Provide the (X, Y) coordinate of the cell's center where the given text is located.  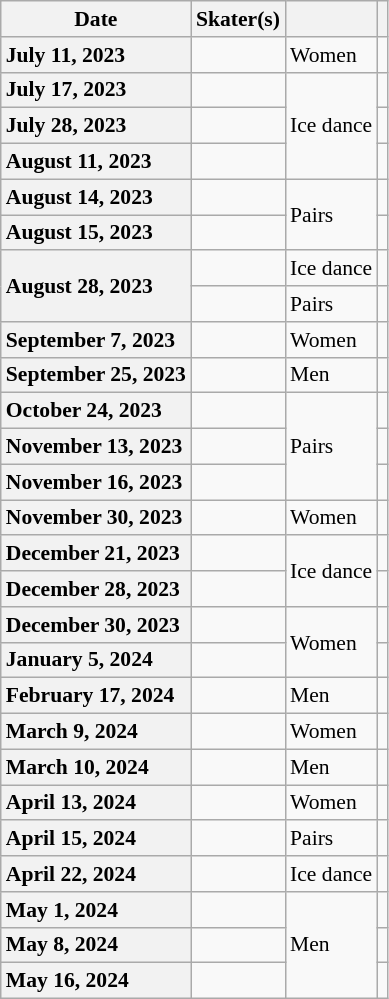
November 16, 2023 (96, 482)
April 22, 2024 (96, 874)
March 9, 2024 (96, 732)
December 21, 2023 (96, 554)
December 30, 2023 (96, 625)
May 1, 2024 (96, 910)
August 11, 2023 (96, 162)
February 17, 2024 (96, 696)
July 28, 2023 (96, 126)
September 25, 2023 (96, 375)
March 10, 2024 (96, 767)
January 5, 2024 (96, 660)
July 17, 2023 (96, 90)
August 14, 2023 (96, 197)
May 16, 2024 (96, 981)
November 30, 2023 (96, 518)
September 7, 2023 (96, 340)
Skater(s) (238, 19)
August 15, 2023 (96, 233)
August 28, 2023 (96, 286)
July 11, 2023 (96, 55)
December 28, 2023 (96, 589)
April 13, 2024 (96, 803)
May 8, 2024 (96, 945)
November 13, 2023 (96, 447)
April 15, 2024 (96, 839)
October 24, 2023 (96, 411)
Date (96, 19)
